Capture the cell that displays the provided text and extract its [x, y] central coordinate. 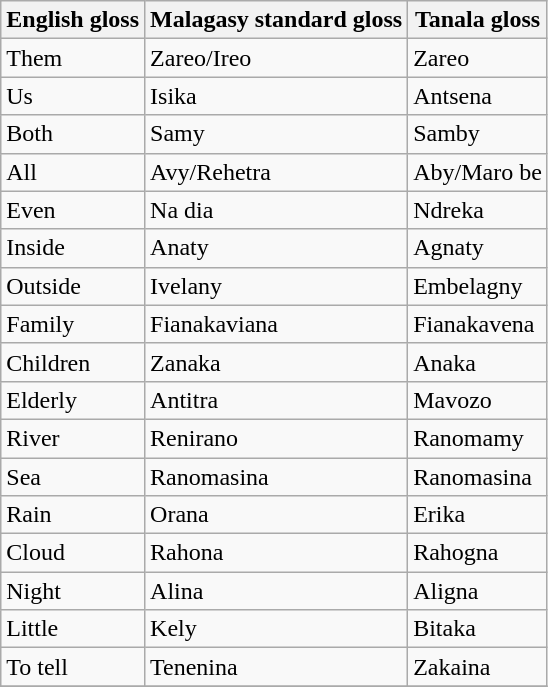
Little [73, 629]
Alina [276, 591]
Orana [276, 515]
Night [73, 591]
Samby [478, 134]
Us [73, 96]
All [73, 172]
Both [73, 134]
Children [73, 362]
Zakaina [478, 667]
Zanaka [276, 362]
Kely [276, 629]
Outside [73, 286]
Avy/Rehetra [276, 172]
Cloud [73, 553]
Aby/Maro be [478, 172]
Rahona [276, 553]
Ranomamy [478, 438]
Isika [276, 96]
Inside [73, 248]
Tenenina [276, 667]
English gloss [73, 20]
Erika [478, 515]
Even [73, 210]
To tell [73, 667]
Na dia [276, 210]
Aligna [478, 591]
Samy [276, 134]
Embelagny [478, 286]
Rahogna [478, 553]
Antsena [478, 96]
Family [73, 324]
Antitra [276, 400]
Sea [73, 477]
Anaty [276, 248]
Zareo [478, 58]
Elderly [73, 400]
Ivelany [276, 286]
Rain [73, 515]
Agnaty [478, 248]
Anaka [478, 362]
Fianakaviana [276, 324]
River [73, 438]
Tanala gloss [478, 20]
Renirano [276, 438]
Malagasy standard gloss [276, 20]
Mavozo [478, 400]
Them [73, 58]
Bitaka [478, 629]
Zareo/Ireo [276, 58]
Fianakavena [478, 324]
Ndreka [478, 210]
